Output the (X, Y) coordinate of the center of the cell containing the given text.  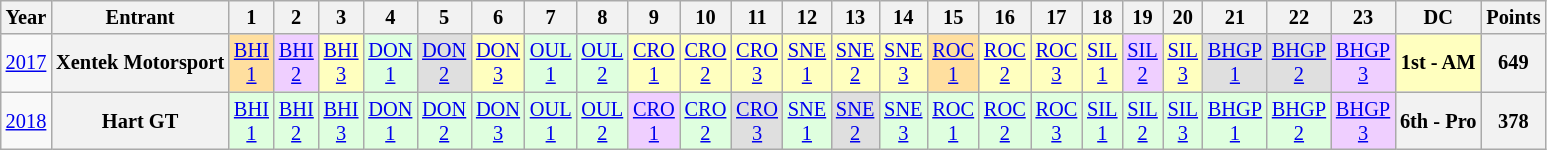
22 (1299, 17)
9 (654, 17)
8 (602, 17)
5 (444, 17)
19 (1142, 17)
16 (1005, 17)
2017 (26, 63)
6 (498, 17)
378 (1513, 121)
2018 (26, 121)
20 (1183, 17)
3 (342, 17)
12 (807, 17)
13 (855, 17)
17 (1057, 17)
DC (1438, 17)
649 (1513, 63)
1 (252, 17)
Year (26, 17)
10 (706, 17)
6th - Pro (1438, 121)
Entrant (140, 17)
11 (757, 17)
18 (1102, 17)
1st - AM (1438, 63)
2 (296, 17)
Hart GT (140, 121)
15 (953, 17)
21 (1235, 17)
Xentek Motorsport (140, 63)
4 (390, 17)
Points (1513, 17)
23 (1363, 17)
7 (551, 17)
14 (903, 17)
